From the cell containing the given text, extract its center point as (x, y) coordinate. 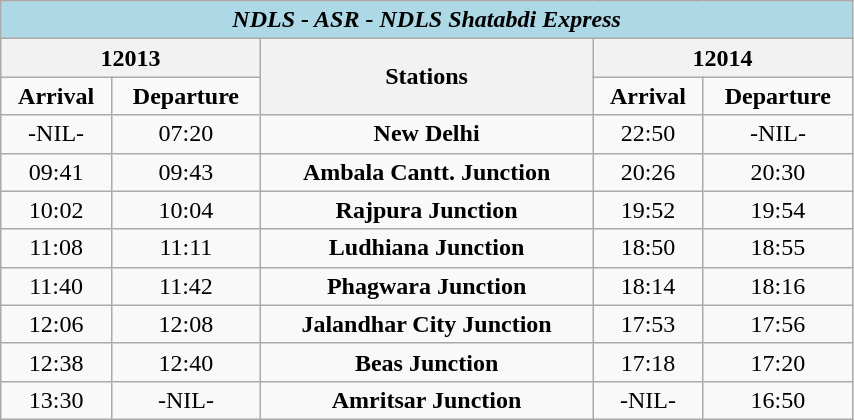
12:38 (56, 362)
12:40 (186, 362)
11:42 (186, 286)
12014 (723, 58)
Stations (426, 77)
11:08 (56, 248)
New Delhi (426, 134)
18:55 (778, 248)
Ludhiana Junction (426, 248)
17:53 (648, 324)
20:30 (778, 172)
17:18 (648, 362)
10:02 (56, 210)
19:52 (648, 210)
20:26 (648, 172)
Amritsar Junction (426, 400)
11:40 (56, 286)
17:20 (778, 362)
22:50 (648, 134)
10:04 (186, 210)
18:50 (648, 248)
Ambala Cantt. Junction (426, 172)
18:16 (778, 286)
Phagwara Junction (426, 286)
09:43 (186, 172)
16:50 (778, 400)
11:11 (186, 248)
17:56 (778, 324)
12:08 (186, 324)
NDLS - ASR - NDLS Shatabdi Express (427, 20)
Beas Junction (426, 362)
09:41 (56, 172)
12:06 (56, 324)
07:20 (186, 134)
19:54 (778, 210)
18:14 (648, 286)
12013 (131, 58)
Jalandhar City Junction (426, 324)
13:30 (56, 400)
Rajpura Junction (426, 210)
